For the text-containing cell, return its midpoint in [X, Y] coordinate format. 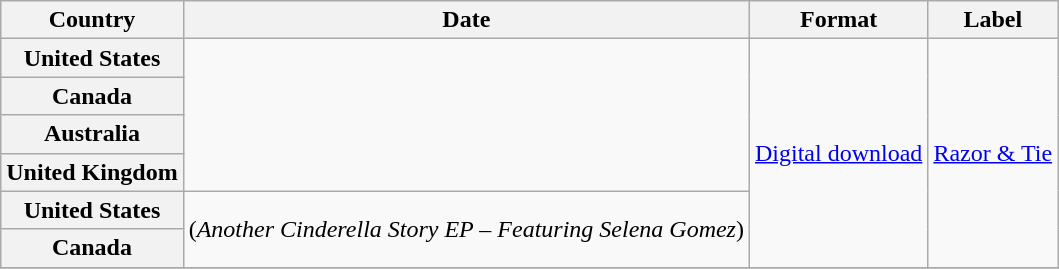
Format [838, 20]
Date [466, 20]
United Kingdom [92, 172]
Australia [92, 134]
Label [993, 20]
Razor & Tie [993, 153]
Country [92, 20]
(Another Cinderella Story EP – Featuring Selena Gomez) [466, 229]
Digital download [838, 153]
